Return [x, y] of the center of cell containing provided text 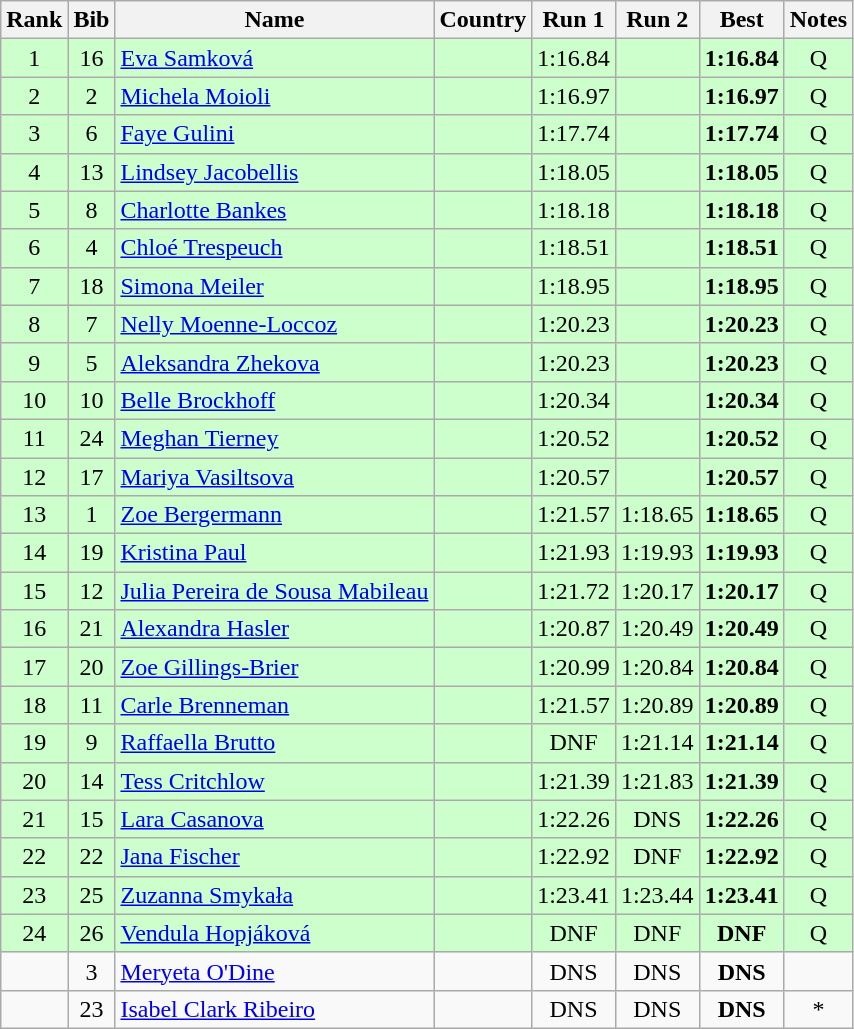
Vendula Hopjáková [274, 933]
Jana Fischer [274, 857]
1:21.93 [574, 553]
Faye Gulini [274, 134]
Zoe Bergermann [274, 515]
Belle Brockhoff [274, 400]
Julia Pereira de Sousa Mabileau [274, 591]
Eva Samková [274, 58]
Lara Casanova [274, 819]
1:20.99 [574, 667]
Run 1 [574, 20]
Alexandra Hasler [274, 629]
Chloé Trespeuch [274, 248]
Lindsey Jacobellis [274, 172]
Tess Critchlow [274, 781]
1:23.44 [657, 895]
Simona Meiler [274, 286]
Mariya Vasiltsova [274, 477]
1:20.87 [574, 629]
Meryeta O'Dine [274, 971]
1:21.72 [574, 591]
26 [92, 933]
* [818, 1009]
Bib [92, 20]
Best [742, 20]
Rank [34, 20]
25 [92, 895]
Isabel Clark Ribeiro [274, 1009]
Zuzanna Smykała [274, 895]
Nelly Moenne-Loccoz [274, 324]
Notes [818, 20]
1:21.83 [657, 781]
Kristina Paul [274, 553]
Meghan Tierney [274, 438]
Carle Brenneman [274, 705]
Country [483, 20]
Aleksandra Zhekova [274, 362]
Charlotte Bankes [274, 210]
Name [274, 20]
Zoe Gillings-Brier [274, 667]
Raffaella Brutto [274, 743]
Run 2 [657, 20]
Michela Moioli [274, 96]
